Determine the [x, y] coordinate at the center of the cell enclosing the given text.  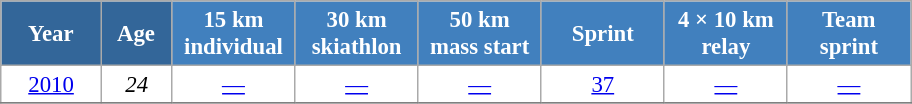
Year [52, 34]
2010 [52, 85]
Age [136, 34]
37 [602, 85]
24 [136, 85]
15 km individual [234, 34]
4 × 10 km relay [726, 34]
Team sprint [848, 34]
Sprint [602, 34]
50 km mass start [480, 34]
30 km skiathlon [356, 34]
